From the cell containing the given text, extract its center point as [X, Y] coordinate. 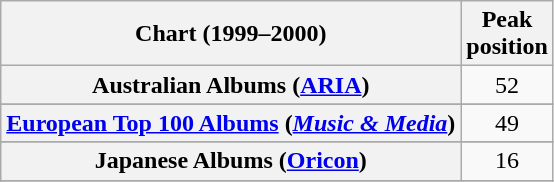
Australian Albums (ARIA) [231, 85]
49 [507, 123]
Chart (1999–2000) [231, 34]
Peakposition [507, 34]
16 [507, 161]
European Top 100 Albums (Music & Media) [231, 123]
52 [507, 85]
Japanese Albums (Oricon) [231, 161]
